Find where the given text appears and provide that cell's center as [x, y] coordinate. 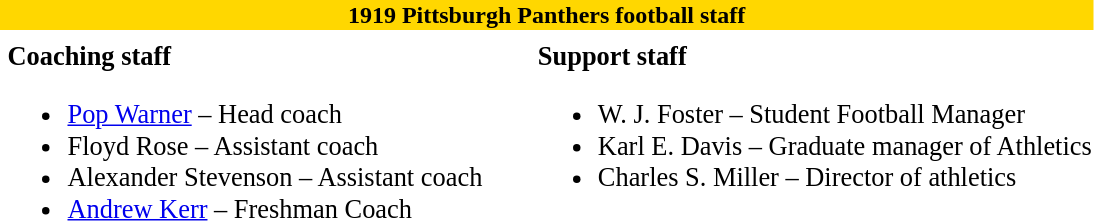
1919 Pittsburgh Panthers football staff [546, 15]
